Identify which cell holds the provided text, then report its (X, Y) central coordinate. 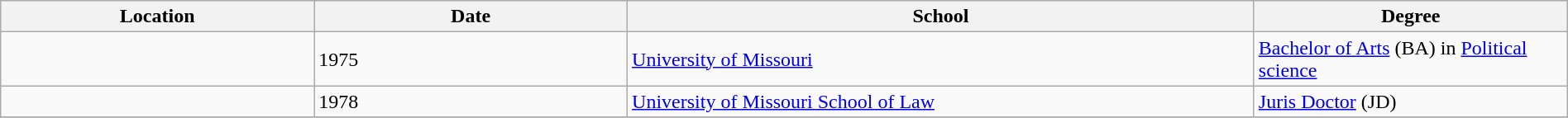
1975 (471, 59)
Juris Doctor (JD) (1411, 101)
Location (157, 17)
University of Missouri School of Law (941, 101)
Bachelor of Arts (BA) in Political science (1411, 59)
Date (471, 17)
Degree (1411, 17)
University of Missouri (941, 59)
1978 (471, 101)
School (941, 17)
